Capture the cell that displays the provided text and extract its [X, Y] central coordinate. 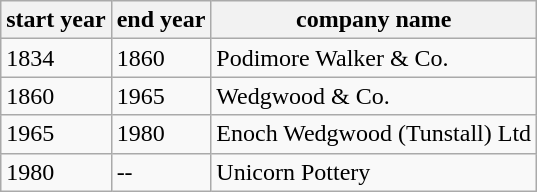
Unicorn Pottery [374, 172]
1834 [56, 58]
company name [374, 20]
start year [56, 20]
Podimore Walker & Co. [374, 58]
Enoch Wedgwood (Tunstall) Ltd [374, 134]
end year [161, 20]
Wedgwood & Co. [374, 96]
-- [161, 172]
